Search for the cell housing the specified text and yield its [x, y] center coordinate. 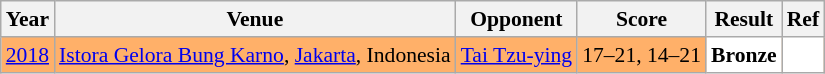
17–21, 14–21 [642, 55]
Opponent [517, 19]
Year [28, 19]
Bronze [744, 55]
Venue [255, 19]
Result [744, 19]
Tai Tzu-ying [517, 55]
Score [642, 19]
Ref [803, 19]
Istora Gelora Bung Karno, Jakarta, Indonesia [255, 55]
2018 [28, 55]
